Extract the (X, Y) coordinate from the center of the cell holding the provided text.  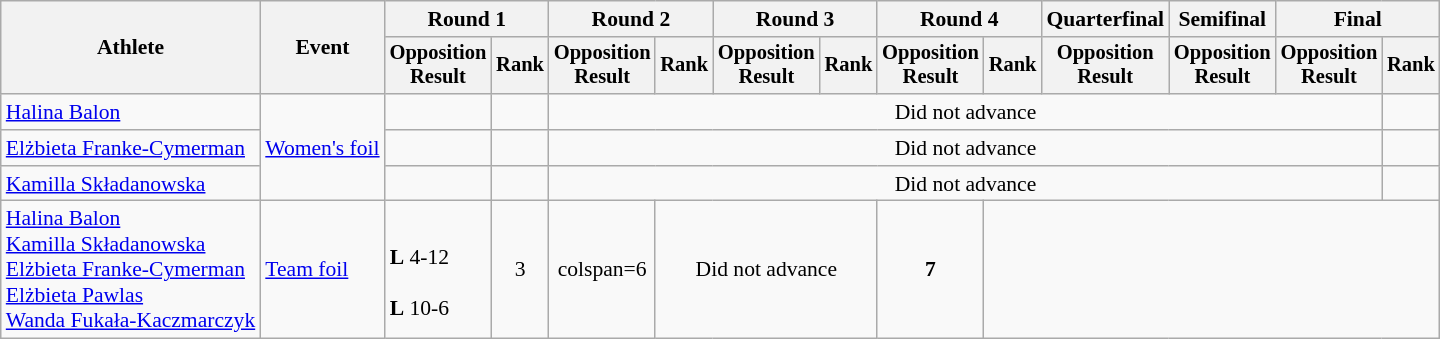
colspan=6 (602, 270)
Kamilla Składanowska (131, 184)
Women's foil (322, 148)
Quarterfinal (1105, 19)
Event (322, 48)
Semifinal (1222, 19)
Halina BalonKamilla SkładanowskaElżbieta Franke-CymermanElżbieta PawlasWanda Fukała-Kaczmarczyk (131, 270)
Round 4 (959, 19)
Round 3 (795, 19)
Halina Balon (131, 112)
Round 2 (631, 19)
Elżbieta Franke-Cymerman (131, 148)
7 (930, 270)
3 (520, 270)
Round 1 (467, 19)
Team foil (322, 270)
Final (1358, 19)
Athlete (131, 48)
L 4-12 L 10-6 (438, 270)
